Find where the given text appears and provide that cell's center as (x, y) coordinate. 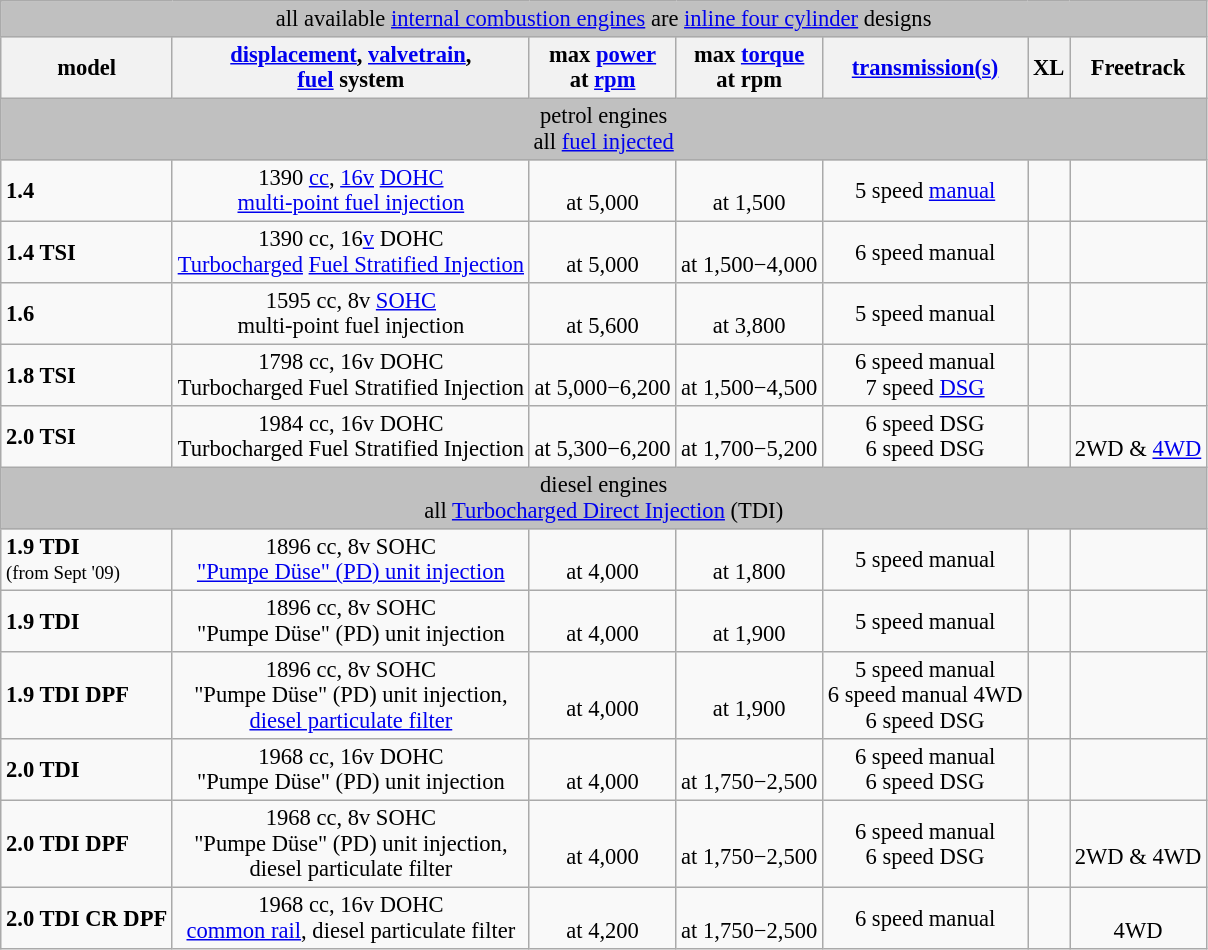
2.0 TDI (87, 770)
1896 cc, 8v SOHC"Pumpe Düse" (PD) unit injection,diesel particulate filter (350, 696)
at 1,500−4,500 (750, 375)
transmission(s) (924, 68)
2.0 TDI CR DPF (87, 918)
1390 cc, 16v DOHCTurbocharged Fuel Stratified Injection (350, 252)
1390 cc, 16v DOHCmulti-point fuel injection (350, 191)
1.9 TDI (87, 621)
petrol enginesall fuel injected (604, 129)
2.0 TSI (87, 437)
at 3,800 (750, 314)
at 1,800 (750, 560)
4WD (1138, 918)
1.9 TDI DPF (87, 696)
5 speed manual6 speed manual 4WD6 speed DSG (924, 696)
model (87, 68)
1968 cc, 16v DOHC"Pumpe Düse" (PD) unit injection (350, 770)
1.4 (87, 191)
at 1,500 (750, 191)
1968 cc, 8v SOHC"Pumpe Düse" (PD) unit injection,diesel particulate filter (350, 844)
at 1,500−4,000 (750, 252)
max torqueat rpm (750, 68)
at 1,700−5,200 (750, 437)
at 5,300−6,200 (602, 437)
at 5,000−6,200 (602, 375)
1984 cc, 16v DOHCTurbocharged Fuel Stratified Injection (350, 437)
XL (1049, 68)
1.9 TDI(from Sept '09) (87, 560)
at 4,200 (602, 918)
1.4 TSI (87, 252)
2.0 TDI DPF (87, 844)
at 5,600 (602, 314)
1798 cc, 16v DOHCTurbocharged Fuel Stratified Injection (350, 375)
6 speed DSG6 speed DSG (924, 437)
1.8 TSI (87, 375)
Freetrack (1138, 68)
1.6 (87, 314)
max powerat rpm (602, 68)
1595 cc, 8v SOHCmulti-point fuel injection (350, 314)
6 speed manual7 speed DSG (924, 375)
all available internal combustion engines are inline four cylinder designs (604, 19)
displacement, valvetrain,fuel system (350, 68)
1968 cc, 16v DOHCcommon rail, diesel particulate filter (350, 918)
diesel enginesall Turbocharged Direct Injection (TDI) (604, 498)
